Scan for the cell matching the given text and deliver its (X, Y) coordinate at center. 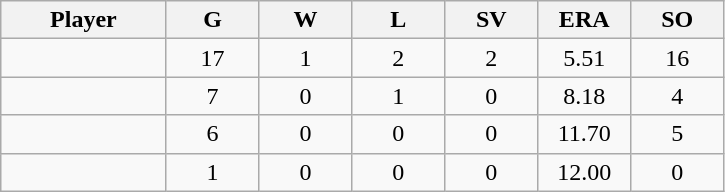
7 (212, 96)
17 (212, 58)
SO (678, 20)
16 (678, 58)
ERA (584, 20)
L (398, 20)
5 (678, 134)
12.00 (584, 172)
11.70 (584, 134)
Player (84, 20)
8.18 (584, 96)
SV (492, 20)
G (212, 20)
6 (212, 134)
W (306, 20)
5.51 (584, 58)
4 (678, 96)
